For the text-containing cell, return its midpoint in (x, y) coordinate format. 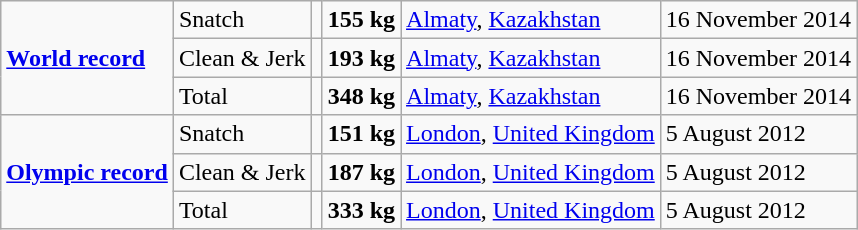
Olympic record (88, 172)
187 kg (361, 172)
193 kg (361, 58)
151 kg (361, 134)
333 kg (361, 210)
World record (88, 58)
155 kg (361, 20)
348 kg (361, 96)
